Capture the cell that displays the provided text and extract its [X, Y] central coordinate. 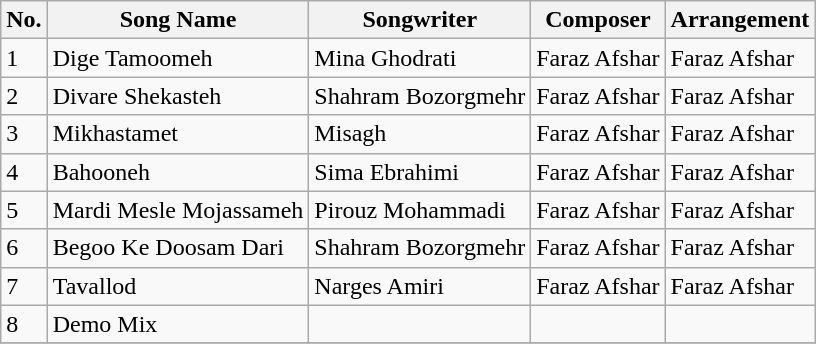
Mikhastamet [178, 134]
Composer [598, 20]
Mina Ghodrati [420, 58]
2 [24, 96]
7 [24, 286]
4 [24, 172]
Narges Amiri [420, 286]
Pirouz Mohammadi [420, 210]
Arrangement [740, 20]
Dige Tamoomeh [178, 58]
1 [24, 58]
8 [24, 324]
Song Name [178, 20]
No. [24, 20]
Misagh [420, 134]
Divare Shekasteh [178, 96]
5 [24, 210]
Begoo Ke Doosam Dari [178, 248]
Songwriter [420, 20]
Mardi Mesle Mojassameh [178, 210]
6 [24, 248]
Sima Ebrahimi [420, 172]
Bahooneh [178, 172]
Demo Mix [178, 324]
Tavallod [178, 286]
3 [24, 134]
